From the cell containing the given text, extract its center point as (x, y) coordinate. 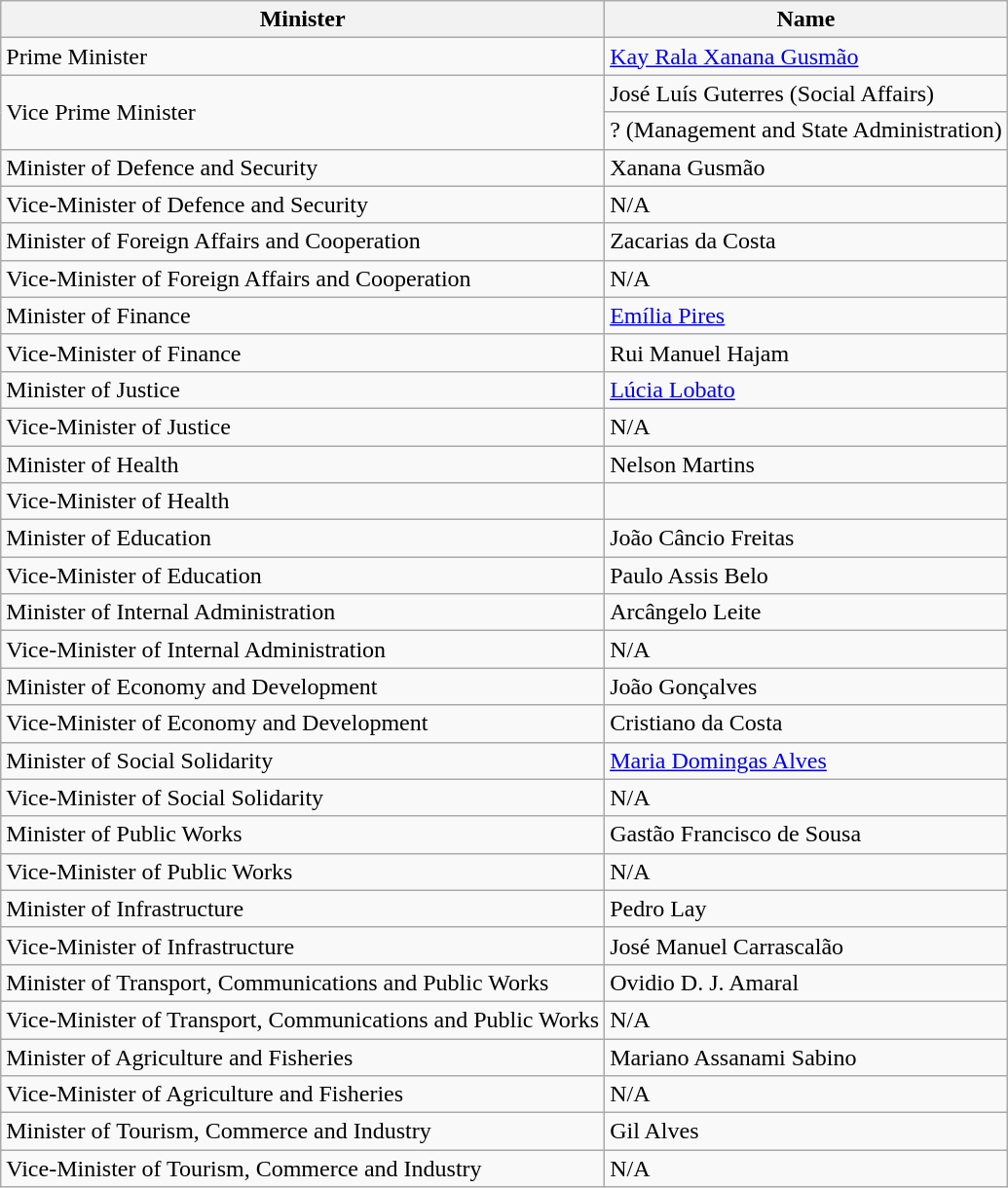
Gil Alves (806, 1132)
Vice-Minister of Education (303, 575)
Minister of Transport, Communications and Public Works (303, 983)
Minister of Foreign Affairs and Cooperation (303, 241)
Minister of Defence and Security (303, 167)
José Luís Guterres (Social Affairs) (806, 93)
Arcângelo Leite (806, 613)
Minister of Social Solidarity (303, 761)
Ovidio D. J. Amaral (806, 983)
Minister of Justice (303, 390)
Mariano Assanami Sabino (806, 1057)
Minister of Internal Administration (303, 613)
João Gonçalves (806, 687)
Minister of Finance (303, 316)
Vice-Minister of Social Solidarity (303, 798)
Gastão Francisco de Sousa (806, 835)
Pedro Lay (806, 909)
Name (806, 19)
Vice-Minister of Foreign Affairs and Cooperation (303, 278)
Prime Minister (303, 56)
Kay Rala Xanana Gusmão (806, 56)
Vice-Minister of Transport, Communications and Public Works (303, 1020)
Vice-Minister of Defence and Security (303, 204)
Lúcia Lobato (806, 390)
Nelson Martins (806, 464)
Minister (303, 19)
Vice-Minister of Health (303, 501)
José Manuel Carrascalão (806, 946)
Zacarias da Costa (806, 241)
Vice-Minister of Economy and Development (303, 724)
Maria Domingas Alves (806, 761)
Vice-Minister of Internal Administration (303, 650)
Vice-Minister of Agriculture and Fisheries (303, 1095)
João Câncio Freitas (806, 538)
Xanana Gusmão (806, 167)
Vice-Minister of Tourism, Commerce and Industry (303, 1169)
Emília Pires (806, 316)
Cristiano da Costa (806, 724)
Vice-Minister of Finance (303, 353)
Rui Manuel Hajam (806, 353)
Vice-Minister of Justice (303, 427)
Minister of Infrastructure (303, 909)
Vice-Minister of Public Works (303, 872)
Minister of Tourism, Commerce and Industry (303, 1132)
Vice Prime Minister (303, 112)
Vice-Minister of Infrastructure (303, 946)
Minister of Public Works (303, 835)
? (Management and State Administration) (806, 130)
Minister of Education (303, 538)
Minister of Economy and Development (303, 687)
Paulo Assis Belo (806, 575)
Minister of Health (303, 464)
Minister of Agriculture and Fisheries (303, 1057)
